Determine the (X, Y) coordinate at the center of the cell enclosing the given text.  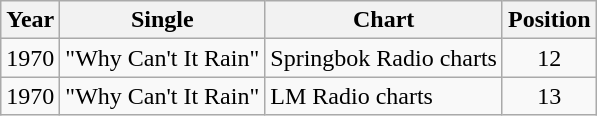
Position (549, 20)
13 (549, 96)
Chart (384, 20)
12 (549, 58)
Springbok Radio charts (384, 58)
LM Radio charts (384, 96)
Single (162, 20)
Year (30, 20)
